Search for the cell housing the specified text and yield its (x, y) center coordinate. 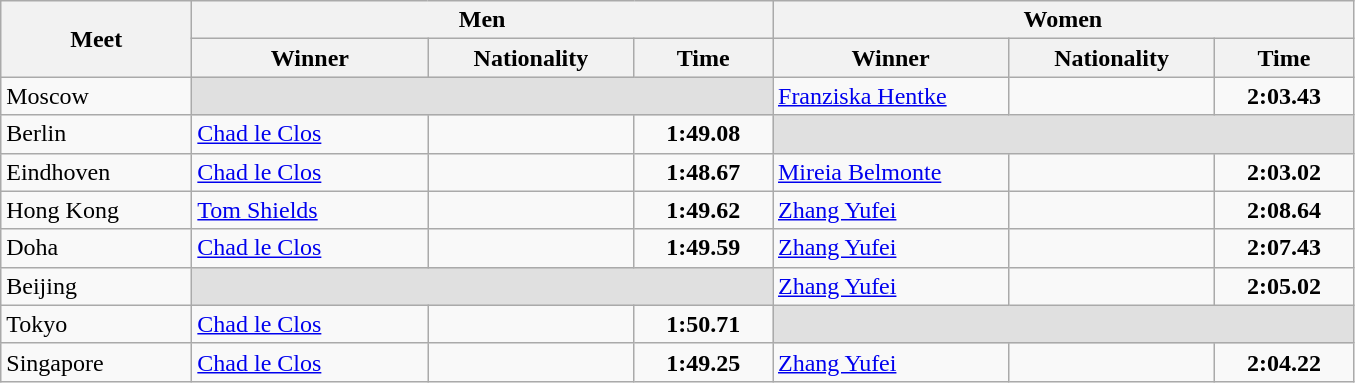
Hong Kong (96, 210)
Women (1062, 20)
1:49.59 (704, 248)
Eindhoven (96, 172)
1:49.25 (704, 362)
1:50.71 (704, 324)
Beijing (96, 286)
2:04.22 (1284, 362)
1:49.08 (704, 134)
Moscow (96, 96)
Mireia Belmonte (890, 172)
Tom Shields (310, 210)
2:03.02 (1284, 172)
2:08.64 (1284, 210)
Berlin (96, 134)
1:48.67 (704, 172)
1:49.62 (704, 210)
Men (482, 20)
Tokyo (96, 324)
2:07.43 (1284, 248)
Meet (96, 39)
Singapore (96, 362)
Doha (96, 248)
2:05.02 (1284, 286)
Franziska Hentke (890, 96)
2:03.43 (1284, 96)
